Detect which cell encompasses the target text, then output its (X, Y) center coordinate. 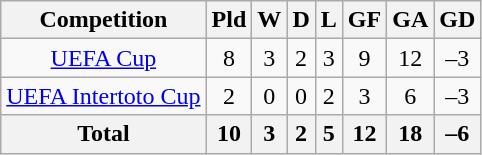
10 (229, 134)
5 (328, 134)
9 (364, 58)
GD (458, 20)
W (270, 20)
Competition (104, 20)
–6 (458, 134)
GF (364, 20)
L (328, 20)
8 (229, 58)
6 (410, 96)
Pld (229, 20)
D (301, 20)
UEFA Intertoto Cup (104, 96)
Total (104, 134)
18 (410, 134)
GA (410, 20)
UEFA Cup (104, 58)
